Determine the [X, Y] coordinate at the center of the cell enclosing the given text.  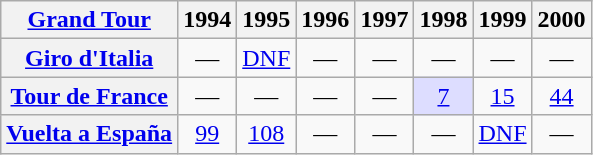
Grand Tour [90, 20]
7 [444, 96]
1994 [208, 20]
1997 [384, 20]
1998 [444, 20]
Tour de France [90, 96]
Vuelta a España [90, 134]
99 [208, 134]
1996 [326, 20]
2000 [562, 20]
44 [562, 96]
Giro d'Italia [90, 58]
15 [502, 96]
1999 [502, 20]
1995 [266, 20]
108 [266, 134]
